Extract the [X, Y] coordinate from the center of the cell holding the provided text.  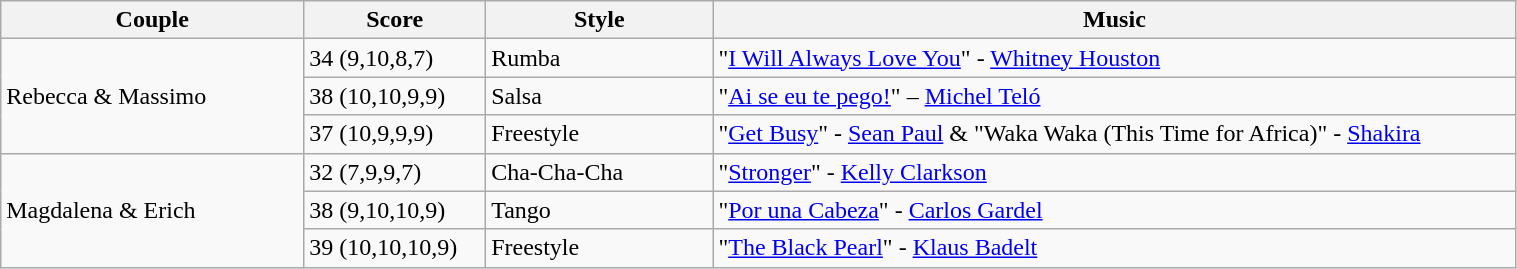
Magdalena & Erich [152, 210]
Rumba [600, 58]
37 (10,9,9,9) [395, 134]
Cha-Cha-Cha [600, 172]
Style [600, 20]
"I Will Always Love You" - Whitney Houston [1114, 58]
Couple [152, 20]
34 (9,10,8,7) [395, 58]
Score [395, 20]
"Get Busy" - Sean Paul & "Waka Waka (This Time for Africa)" - Shakira [1114, 134]
"Ai se eu te pego!" – Michel Teló [1114, 96]
38 (9,10,10,9) [395, 210]
Salsa [600, 96]
38 (10,10,9,9) [395, 96]
"Stronger" - Kelly Clarkson [1114, 172]
Music [1114, 20]
39 (10,10,10,9) [395, 248]
Rebecca & Massimo [152, 96]
32 (7,9,9,7) [395, 172]
"Por una Cabeza" - Carlos Gardel [1114, 210]
Tango [600, 210]
"The Black Pearl" - Klaus Badelt [1114, 248]
